Find where the given text appears and provide that cell's center as (x, y) coordinate. 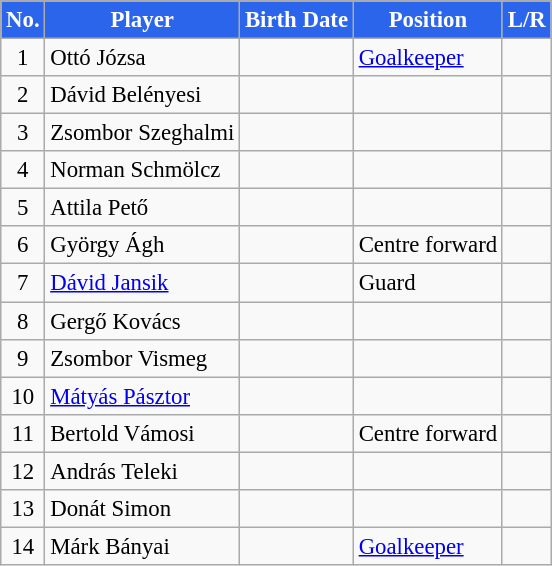
Dávid Belényesi (142, 95)
Player (142, 20)
Position (428, 20)
Mátyás Pásztor (142, 396)
1 (23, 58)
13 (23, 509)
2 (23, 95)
12 (23, 471)
3 (23, 133)
Donát Simon (142, 509)
Márk Bányai (142, 546)
8 (23, 321)
Bertold Vámosi (142, 433)
9 (23, 358)
Ottó Józsa (142, 58)
Gergő Kovács (142, 321)
Birth Date (297, 20)
6 (23, 245)
No. (23, 20)
10 (23, 396)
5 (23, 208)
Norman Schmölcz (142, 170)
4 (23, 170)
Zsombor Szeghalmi (142, 133)
András Teleki (142, 471)
11 (23, 433)
L/R (526, 20)
György Ágh (142, 245)
14 (23, 546)
Attila Pető (142, 208)
Dávid Jansik (142, 283)
Guard (428, 283)
7 (23, 283)
Zsombor Vismeg (142, 358)
